Scan for the cell matching the given text and deliver its [x, y] coordinate at center. 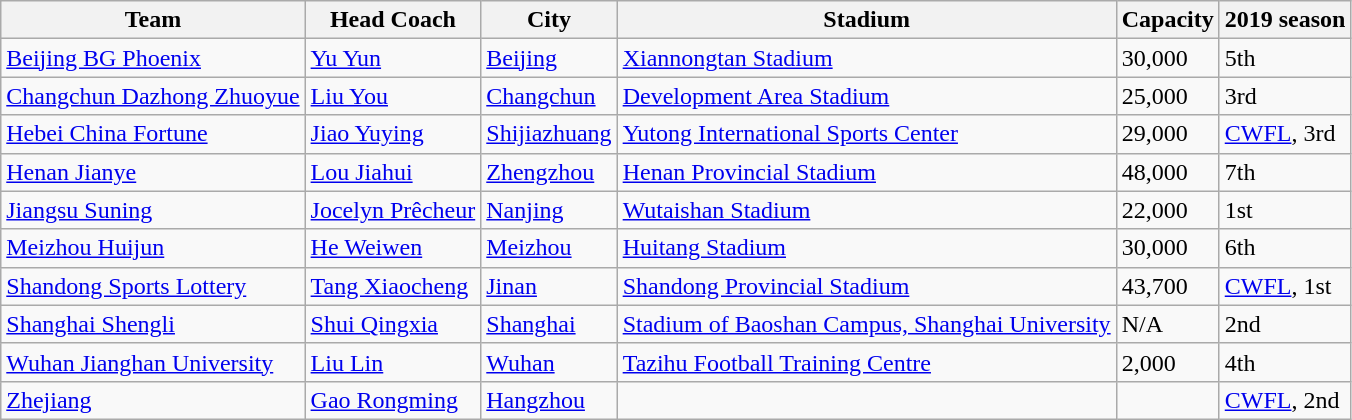
Tazihu Football Training Centre [866, 362]
Beijing BG Phoenix [153, 58]
29,000 [1168, 134]
3rd [1285, 96]
Shanghai [549, 324]
Stadium [866, 20]
Stadium of Baoshan Campus, Shanghai University [866, 324]
CWFL, 1st [1285, 286]
Tang Xiaocheng [393, 286]
Hangzhou [549, 400]
Zhejiang [153, 400]
Wuhan Jianghan University [153, 362]
Xiannongtan Stadium [866, 58]
Henan Jianye [153, 172]
Wutaishan Stadium [866, 210]
Lou Jiahui [393, 172]
Team [153, 20]
6th [1285, 248]
Beijing [549, 58]
4th [1285, 362]
Shanghai Shengli [153, 324]
Meizhou [549, 248]
Capacity [1168, 20]
Development Area Stadium [866, 96]
He Weiwen [393, 248]
Liu Lin [393, 362]
Jinan [549, 286]
Hebei China Fortune [153, 134]
1st [1285, 210]
5th [1285, 58]
Henan Provincial Stadium [866, 172]
Jiangsu Suning [153, 210]
48,000 [1168, 172]
N/A [1168, 324]
Head Coach [393, 20]
Wuhan [549, 362]
Shandong Provincial Stadium [866, 286]
Meizhou Huijun [153, 248]
2019 season [1285, 20]
Changchun Dazhong Zhuoyue [153, 96]
CWFL, 3rd [1285, 134]
Shui Qingxia [393, 324]
Yutong International Sports Center [866, 134]
Gao Rongming [393, 400]
Jiao Yuying [393, 134]
City [549, 20]
Shijiazhuang [549, 134]
CWFL, 2nd [1285, 400]
Jocelyn Prêcheur [393, 210]
43,700 [1168, 286]
Nanjing [549, 210]
25,000 [1168, 96]
Changchun [549, 96]
2,000 [1168, 362]
Huitang Stadium [866, 248]
Liu You [393, 96]
Zhengzhou [549, 172]
22,000 [1168, 210]
2nd [1285, 324]
Shandong Sports Lottery [153, 286]
7th [1285, 172]
Yu Yun [393, 58]
